Pinpoint the cell where the given text exists, returning its (x, y) midpoint coordinate. 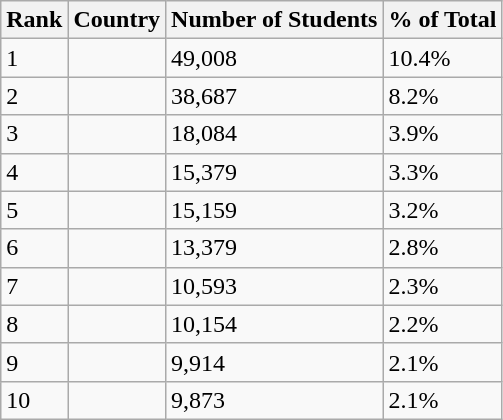
9,914 (274, 362)
10.4% (442, 58)
18,084 (274, 134)
9 (34, 362)
49,008 (274, 58)
Rank (34, 20)
2.3% (442, 286)
8 (34, 324)
Country (117, 20)
3.3% (442, 172)
15,379 (274, 172)
% of Total (442, 20)
Number of Students (274, 20)
2.8% (442, 248)
10 (34, 400)
5 (34, 210)
38,687 (274, 96)
3 (34, 134)
9,873 (274, 400)
3.2% (442, 210)
2 (34, 96)
6 (34, 248)
7 (34, 286)
4 (34, 172)
10,593 (274, 286)
3.9% (442, 134)
1 (34, 58)
15,159 (274, 210)
8.2% (442, 96)
2.2% (442, 324)
10,154 (274, 324)
13,379 (274, 248)
